Locate the cell with the specified text and output its (X, Y) center coordinate. 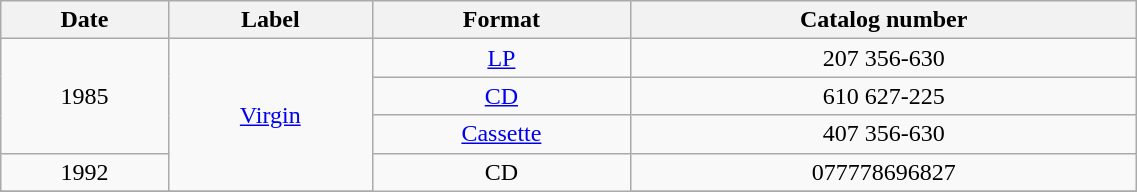
1992 (85, 172)
Format (501, 20)
LP (501, 58)
1985 (85, 96)
610 627-225 (884, 96)
Catalog number (884, 20)
Cassette (501, 134)
207 356-630 (884, 58)
Virgin (270, 115)
Date (85, 20)
Label (270, 20)
407 356-630 (884, 134)
077778696827 (884, 172)
